For the text-containing cell, return its midpoint in (X, Y) coordinate format. 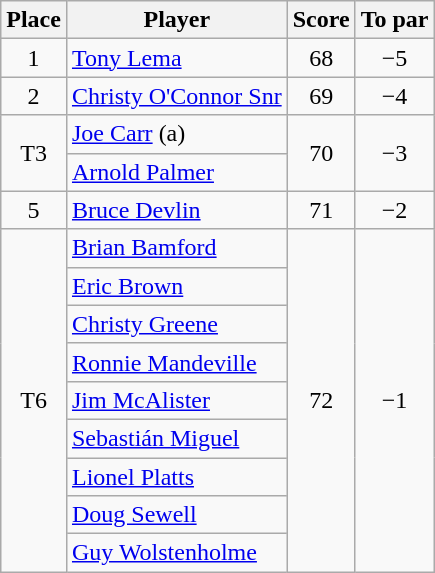
Place (34, 20)
68 (321, 58)
Christy Greene (176, 324)
To par (394, 20)
72 (321, 400)
T6 (34, 400)
Ronnie Mandeville (176, 362)
−1 (394, 400)
Joe Carr (a) (176, 134)
Brian Bamford (176, 248)
−5 (394, 58)
−4 (394, 96)
Bruce Devlin (176, 210)
2 (34, 96)
−2 (394, 210)
Jim McAlister (176, 400)
Score (321, 20)
70 (321, 153)
5 (34, 210)
Christy O'Connor Snr (176, 96)
Doug Sewell (176, 515)
−3 (394, 153)
Guy Wolstenholme (176, 553)
T3 (34, 153)
71 (321, 210)
Tony Lema (176, 58)
69 (321, 96)
1 (34, 58)
Sebastián Miguel (176, 438)
Eric Brown (176, 286)
Player (176, 20)
Arnold Palmer (176, 172)
Lionel Platts (176, 477)
